Identify which cell holds the provided text, then report its [X, Y] central coordinate. 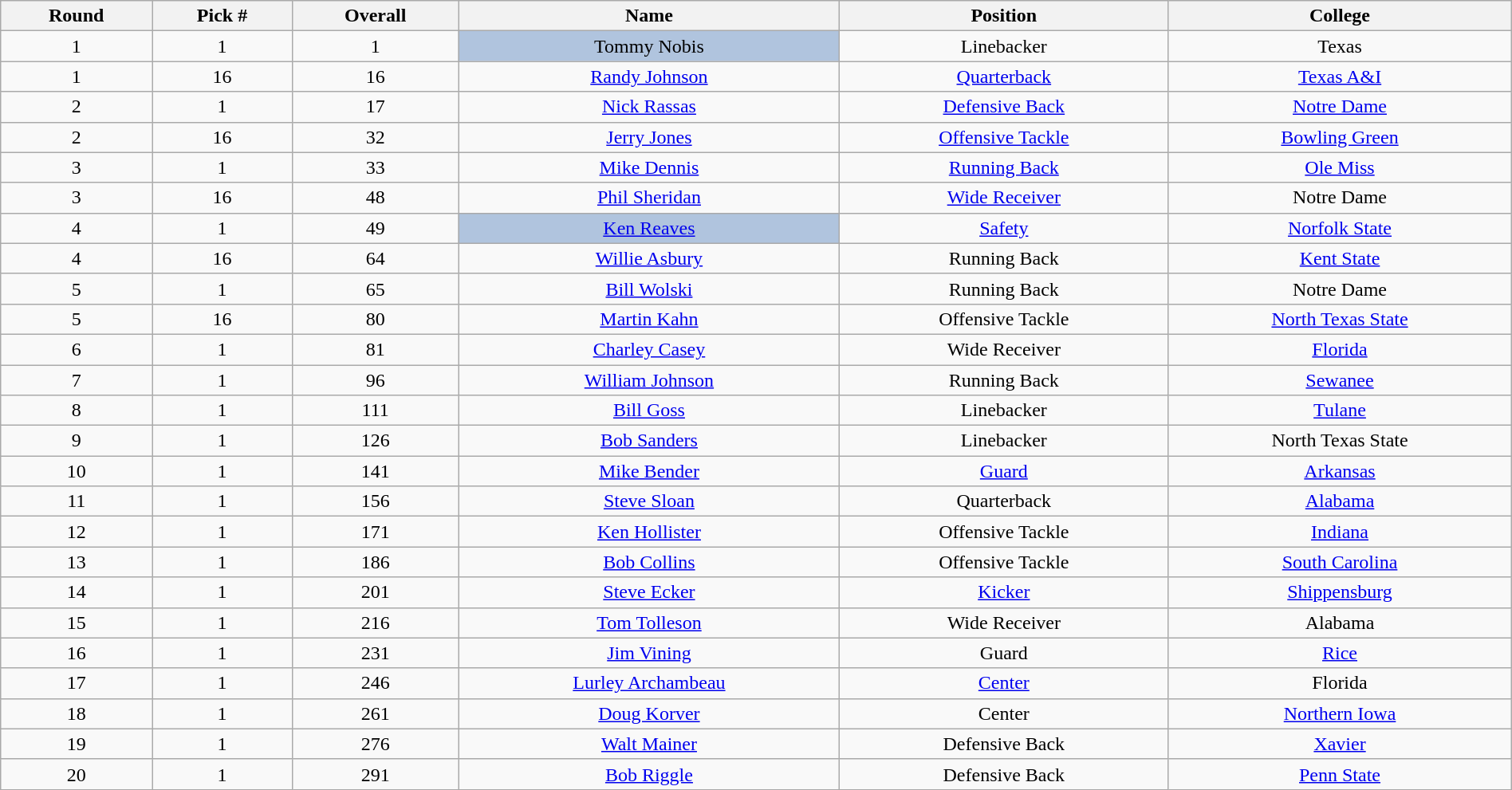
276 [375, 744]
80 [375, 319]
Jerry Jones [649, 137]
10 [77, 471]
Shippensburg [1340, 592]
Overall [375, 16]
South Carolina [1340, 562]
Bob Riggle [649, 774]
Round [77, 16]
Lurley Archambeau [649, 683]
18 [77, 713]
13 [77, 562]
Arkansas [1340, 471]
Bob Sanders [649, 441]
Mike Dennis [649, 167]
15 [77, 623]
Northern Iowa [1340, 713]
Position [1004, 16]
Xavier [1340, 744]
Name [649, 16]
Steve Sloan [649, 501]
186 [375, 562]
65 [375, 289]
11 [77, 501]
33 [375, 167]
Charley Casey [649, 349]
Sewanee [1340, 380]
Bill Wolski [649, 289]
49 [375, 228]
Martin Kahn [649, 319]
81 [375, 349]
141 [375, 471]
Phil Sheridan [649, 198]
Ken Hollister [649, 532]
8 [77, 411]
College [1340, 16]
111 [375, 411]
19 [77, 744]
48 [375, 198]
Bill Goss [649, 411]
Ken Reaves [649, 228]
Randy Johnson [649, 77]
246 [375, 683]
Willie Asbury [649, 258]
Tulane [1340, 411]
291 [375, 774]
156 [375, 501]
Penn State [1340, 774]
96 [375, 380]
Indiana [1340, 532]
Mike Bender [649, 471]
20 [77, 774]
32 [375, 137]
Bob Collins [649, 562]
Ole Miss [1340, 167]
Pick # [222, 16]
14 [77, 592]
Kent State [1340, 258]
6 [77, 349]
126 [375, 441]
Jim Vining [649, 653]
201 [375, 592]
Texas [1340, 46]
64 [375, 258]
171 [375, 532]
216 [375, 623]
9 [77, 441]
12 [77, 532]
Kicker [1004, 592]
Tom Tolleson [649, 623]
Doug Korver [649, 713]
Rice [1340, 653]
Steve Ecker [649, 592]
Texas A&I [1340, 77]
Nick Rassas [649, 107]
Bowling Green [1340, 137]
Norfolk State [1340, 228]
Safety [1004, 228]
7 [77, 380]
Tommy Nobis [649, 46]
Walt Mainer [649, 744]
261 [375, 713]
William Johnson [649, 380]
231 [375, 653]
